Output the (X, Y) coordinate of the center of the cell containing the given text.  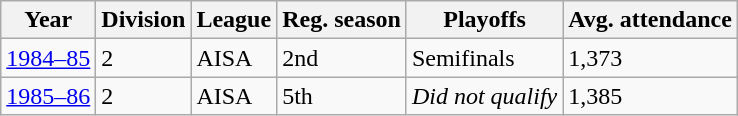
Semifinals (484, 58)
Division (144, 20)
Did not qualify (484, 96)
League (234, 20)
2nd (342, 58)
Avg. attendance (650, 20)
1985–86 (48, 96)
1984–85 (48, 58)
Reg. season (342, 20)
5th (342, 96)
Year (48, 20)
Playoffs (484, 20)
1,373 (650, 58)
1,385 (650, 96)
